Return [x, y] of the center of cell containing provided text 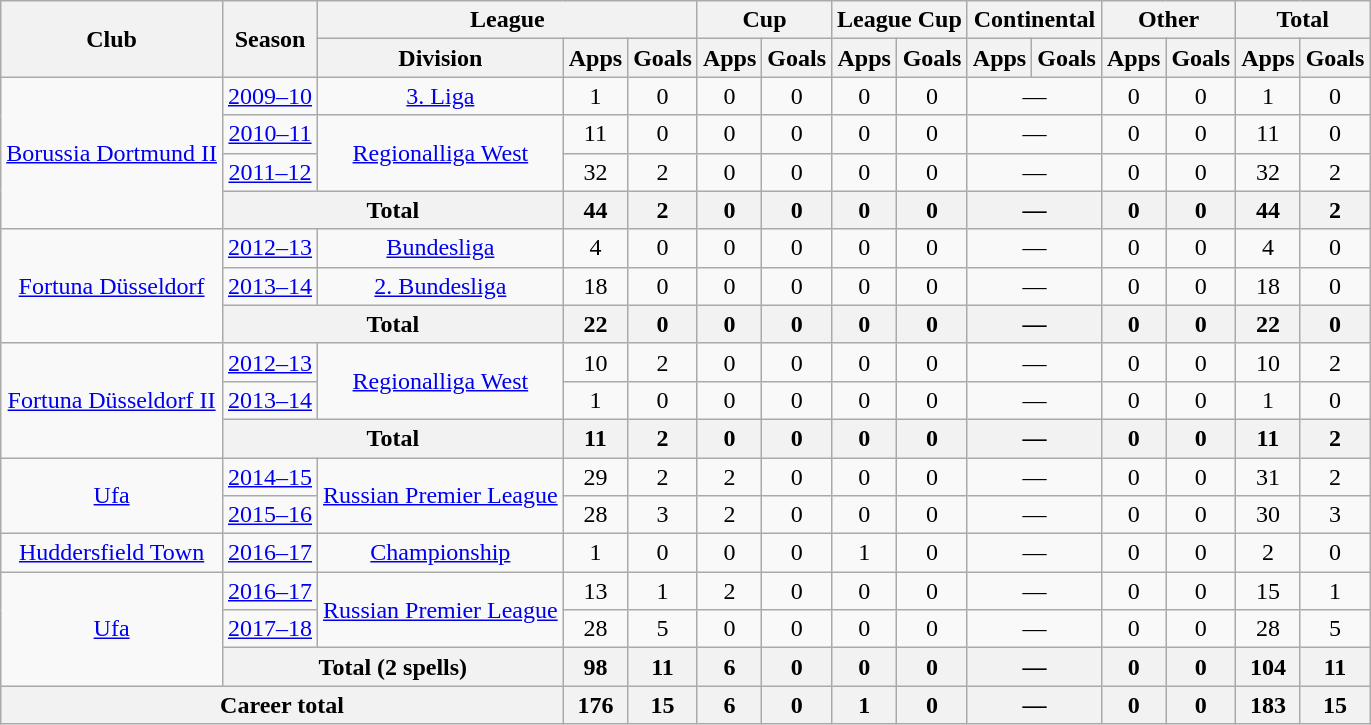
183 [1268, 705]
30 [1268, 515]
98 [595, 667]
2010–11 [270, 134]
League Cup [900, 20]
2011–12 [270, 172]
Season [270, 39]
2. Bundesliga [441, 286]
Fortuna Düsseldorf II [112, 400]
Cup [764, 20]
Championship [441, 553]
2017–18 [270, 629]
Other [1168, 20]
3. Liga [441, 96]
2009–10 [270, 96]
Huddersfield Town [112, 553]
League [508, 20]
13 [595, 591]
176 [595, 705]
2014–15 [270, 477]
Division [441, 58]
Borussia Dortmund II [112, 153]
Club [112, 39]
Career total [282, 705]
Bundesliga [441, 248]
104 [1268, 667]
Total (2 spells) [392, 667]
Continental [1034, 20]
31 [1268, 477]
29 [595, 477]
2015–16 [270, 515]
Fortuna Düsseldorf [112, 286]
